Detect which cell encompasses the target text, then output its [x, y] center coordinate. 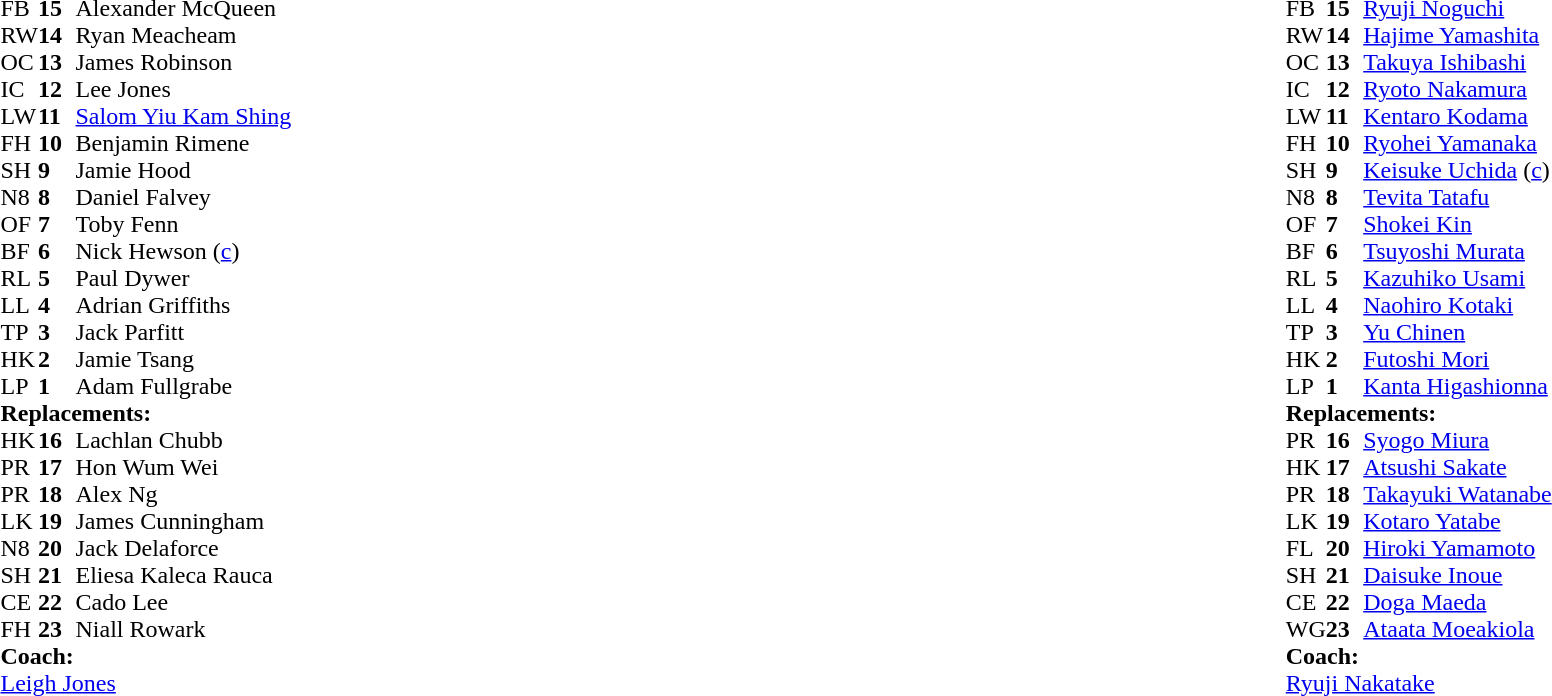
Takayuki Watanabe [1458, 494]
Jack Parfitt [184, 332]
Salom Yiu Kam Shing [184, 116]
Adam Fullgrabe [184, 386]
Takuya Ishibashi [1458, 62]
Cado Lee [184, 602]
Tsuyoshi Murata [1458, 252]
Kotaro Yatabe [1458, 522]
FL [1306, 548]
James Cunningham [184, 522]
Lee Jones [184, 90]
Niall Rowark [184, 630]
Naohiro Kotaki [1458, 306]
WG [1306, 630]
Tevita Tatafu [1458, 198]
Kentaro Kodama [1458, 116]
Jamie Hood [184, 170]
Syogo Miura [1458, 440]
Kazuhiko Usami [1458, 278]
Adrian Griffiths [184, 306]
Atsushi Sakate [1458, 468]
Jamie Tsang [184, 360]
Hon Wum Wei [184, 468]
Ataata Moeakiola [1458, 630]
Lachlan Chubb [184, 440]
Yu Chinen [1458, 332]
Toby Fenn [184, 224]
James Robinson [184, 62]
Ryohei Yamanaka [1458, 144]
Daniel Falvey [184, 198]
Ryoto Nakamura [1458, 90]
Shokei Kin [1458, 224]
Futoshi Mori [1458, 360]
Hajime Yamashita [1458, 36]
Ryan Meacheam [184, 36]
Hiroki Yamamoto [1458, 548]
Alex Ng [184, 494]
Benjamin Rimene [184, 144]
Doga Maeda [1458, 602]
Daisuke Inoue [1458, 576]
Keisuke Uchida (c) [1458, 170]
Kanta Higashionna [1458, 386]
Eliesa Kaleca Rauca [184, 576]
Paul Dywer [184, 278]
Nick Hewson (c) [184, 252]
Jack Delaforce [184, 548]
